Search for the cell housing the specified text and yield its (x, y) center coordinate. 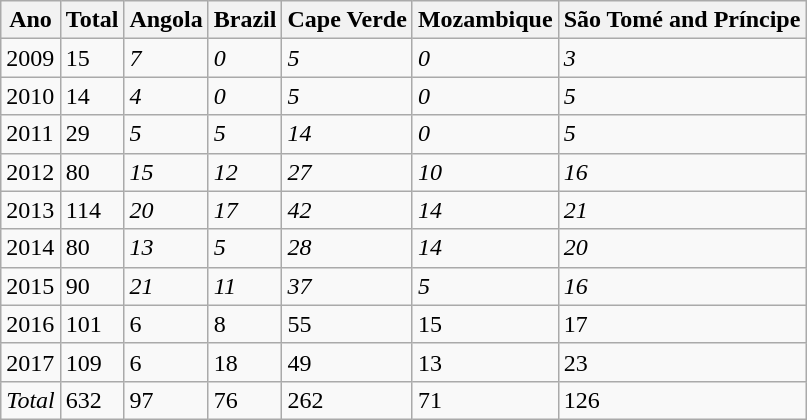
28 (347, 248)
2016 (31, 324)
262 (347, 400)
27 (347, 172)
4 (166, 96)
23 (682, 362)
49 (347, 362)
Brazil (245, 20)
2014 (31, 248)
11 (245, 286)
Cape Verde (347, 20)
18 (245, 362)
2013 (31, 210)
São Tomé and Príncipe (682, 20)
Mozambique (485, 20)
71 (485, 400)
126 (682, 400)
2011 (31, 134)
10 (485, 172)
3 (682, 58)
76 (245, 400)
12 (245, 172)
114 (92, 210)
632 (92, 400)
109 (92, 362)
97 (166, 400)
55 (347, 324)
7 (166, 58)
42 (347, 210)
8 (245, 324)
2012 (31, 172)
90 (92, 286)
2010 (31, 96)
2017 (31, 362)
101 (92, 324)
29 (92, 134)
2009 (31, 58)
Ano (31, 20)
2015 (31, 286)
Angola (166, 20)
37 (347, 286)
